Capture the cell that displays the provided text and extract its [X, Y] central coordinate. 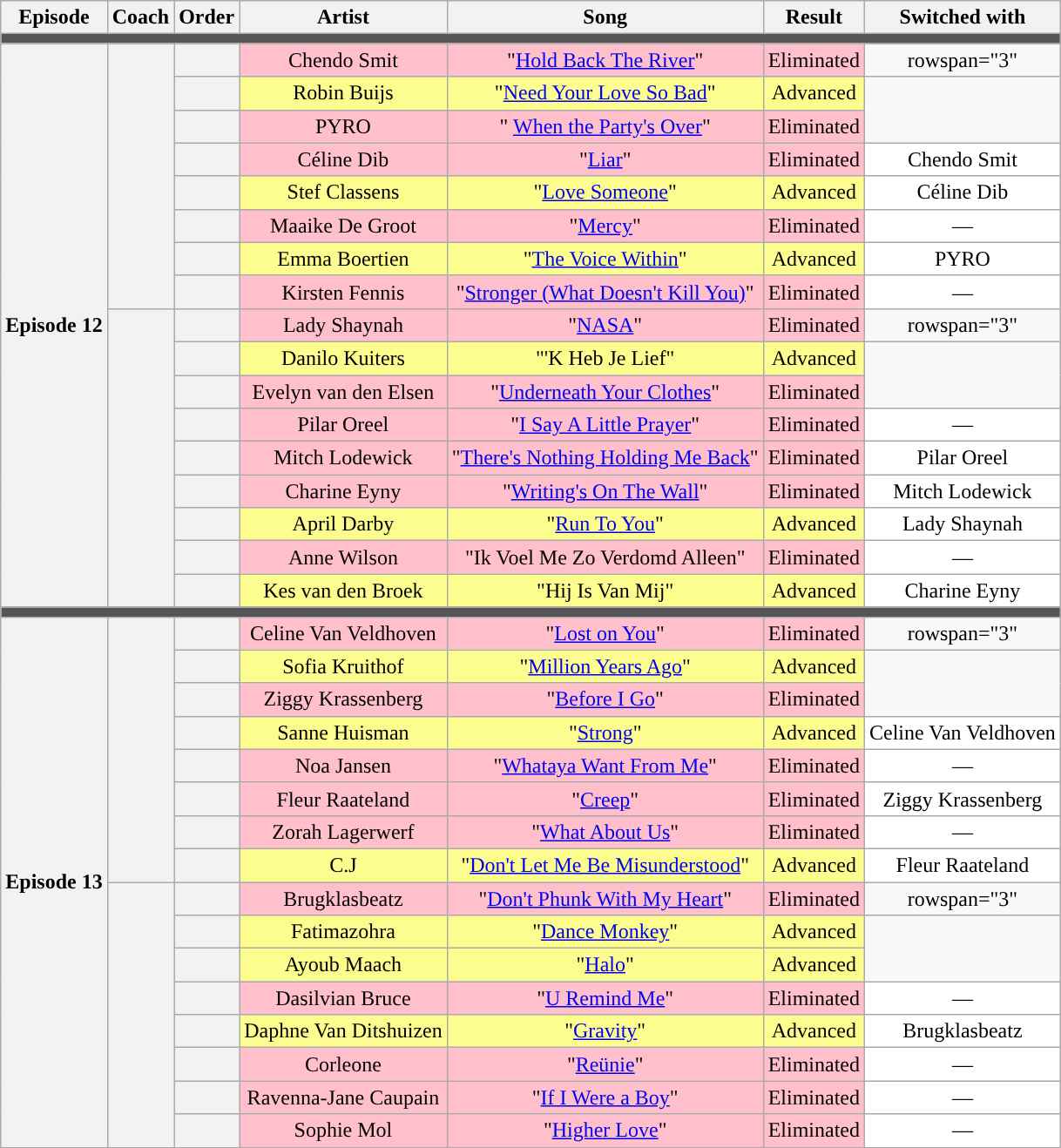
"Gravity" [605, 1031]
Artist [343, 17]
"Higher Love" [605, 1131]
"Need Your Love So Bad" [605, 93]
"Creep" [605, 799]
"Underneath Your Clothes" [605, 391]
"What About Us" [605, 832]
Dasilvian Bruce [343, 998]
"Strong" [605, 733]
"If I Were a Boy" [605, 1097]
Corleone [343, 1064]
Daphne Van Ditshuizen [343, 1031]
Evelyn van den Elsen [343, 391]
Stef Classens [343, 192]
" When the Party's Over" [605, 126]
Switched with [963, 17]
"Million Years Ago" [605, 666]
Ravenna-Jane Caupain [343, 1097]
"Mercy" [605, 226]
Noa Jansen [343, 766]
"Love Someone" [605, 192]
Episode 12 [54, 326]
"'K Heb Je Lief" [605, 358]
"Lost on You" [605, 633]
Robin Buijs [343, 93]
Zorah Lagerwerf [343, 832]
"Ik Voel Me Zo Verdomd Alleen" [605, 557]
Episode [54, 17]
Kes van den Broek [343, 591]
Danilo Kuiters [343, 358]
"Writing's On The Wall" [605, 491]
"Hij Is Van Mij" [605, 591]
Fatimazohra [343, 932]
Kirsten Fennis [343, 292]
"I Say A Little Prayer" [605, 425]
"U Remind Me" [605, 998]
Sophie Mol [343, 1131]
Anne Wilson [343, 557]
"There's Nothing Holding Me Back" [605, 458]
"Liar" [605, 159]
Ayoub Maach [343, 965]
C.J [343, 865]
Order [207, 17]
"NASA" [605, 325]
Episode 13 [54, 881]
April Darby [343, 524]
"Don't Phunk With My Heart" [605, 898]
"Before I Go" [605, 699]
"Halo" [605, 965]
"Hold Back The River" [605, 60]
Result [814, 17]
"Reünie" [605, 1064]
"Stronger (What Doesn't Kill You)" [605, 292]
Maaike De Groot [343, 226]
Emma Boertien [343, 259]
"Don't Let Me Be Misunderstood" [605, 865]
Sofia Kruithof [343, 666]
"Whataya Want From Me" [605, 766]
Song [605, 17]
"The Voice Within" [605, 259]
"Run To You" [605, 524]
"Dance Monkey" [605, 932]
Coach [140, 17]
Sanne Huisman [343, 733]
